Locate the cell with the specified text and output its [x, y] center coordinate. 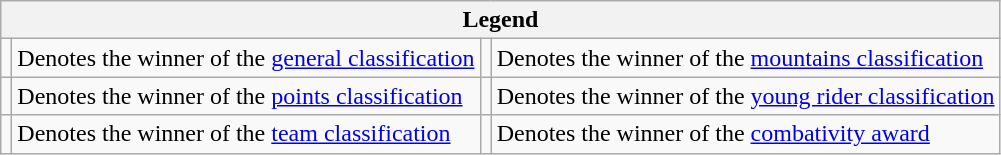
Denotes the winner of the combativity award [746, 134]
Denotes the winner of the points classification [246, 96]
Denotes the winner of the young rider classification [746, 96]
Denotes the winner of the mountains classification [746, 58]
Denotes the winner of the general classification [246, 58]
Legend [500, 20]
Denotes the winner of the team classification [246, 134]
